Return the (x, y) coordinate for the center point of the cell that contains the specified text.  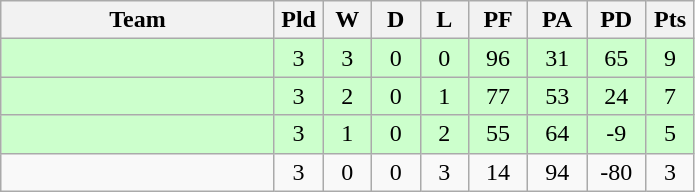
53 (558, 96)
PA (558, 20)
PF (498, 20)
Team (138, 20)
PD (616, 20)
65 (616, 58)
31 (558, 58)
96 (498, 58)
5 (670, 134)
24 (616, 96)
-80 (616, 172)
14 (498, 172)
77 (498, 96)
L (444, 20)
W (348, 20)
D (396, 20)
-9 (616, 134)
7 (670, 96)
9 (670, 58)
64 (558, 134)
Pts (670, 20)
Pld (298, 20)
55 (498, 134)
94 (558, 172)
